Return (X, Y) of the center of cell containing provided text 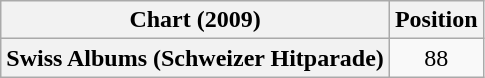
Swiss Albums (Schweizer Hitparade) (196, 58)
Chart (2009) (196, 20)
Position (436, 20)
88 (436, 58)
